Search for the cell housing the specified text and yield its [x, y] center coordinate. 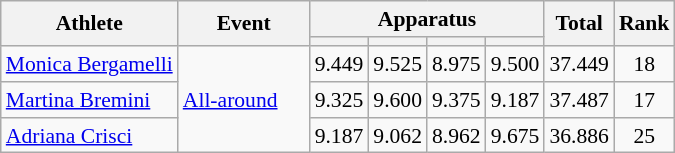
Apparatus [428, 19]
9.375 [456, 100]
Rank [644, 24]
Monica Bergamelli [90, 64]
9.600 [398, 100]
Event [244, 24]
Martina Bremini [90, 100]
8.975 [456, 64]
18 [644, 64]
Athlete [90, 24]
9.500 [516, 64]
9.325 [340, 100]
All-around [244, 100]
17 [644, 100]
37.449 [578, 64]
Total [578, 24]
9.525 [398, 64]
9.187 [516, 100]
37.487 [578, 100]
9.449 [340, 64]
